Locate the cell with the specified text and output its (X, Y) center coordinate. 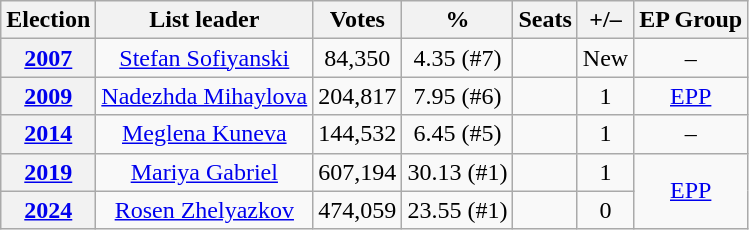
Seats (545, 20)
+/– (605, 20)
EP Group (691, 20)
607,194 (358, 172)
Rosen Zhelyazkov (204, 210)
Votes (358, 20)
New (605, 58)
2009 (48, 96)
Mariya Gabriel (204, 172)
4.35 (#7) (458, 58)
2024 (48, 210)
204,817 (358, 96)
2019 (48, 172)
7.95 (#6) (458, 96)
List leader (204, 20)
474,059 (358, 210)
Election (48, 20)
2007 (48, 58)
30.13 (#1) (458, 172)
84,350 (358, 58)
144,532 (358, 134)
23.55 (#1) (458, 210)
Meglena Kuneva (204, 134)
0 (605, 210)
6.45 (#5) (458, 134)
2014 (48, 134)
Stefan Sofiyanski (204, 58)
% (458, 20)
Nadezhda Mihaylova (204, 96)
